Provide the [x, y] coordinate of the cell's center where the given text is located.  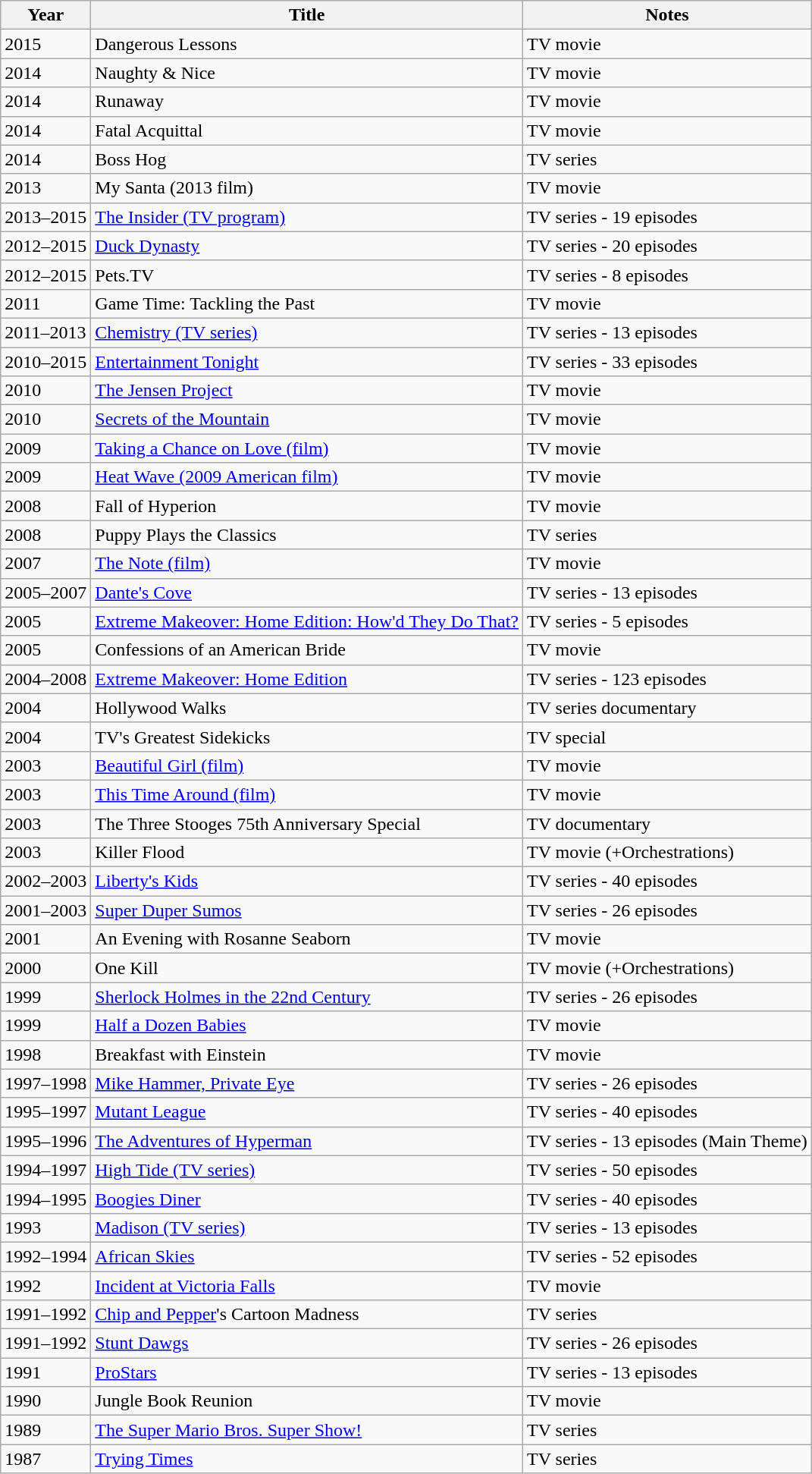
High Tide (TV series) [307, 1170]
Game Time: Tackling the Past [307, 303]
Madison (TV series) [307, 1227]
Killer Flood [307, 853]
Naughty & Nice [307, 73]
Dante's Cove [307, 592]
Notes [667, 15]
1994–1995 [45, 1199]
Chip and Pepper's Cartoon Madness [307, 1315]
Half a Dozen Babies [307, 1026]
Breakfast with Einstein [307, 1054]
2001–2003 [45, 910]
The Adventures of Hyperman [307, 1141]
Hollywood Walks [307, 708]
Heat Wave (2009 American film) [307, 477]
TV series - 123 episodes [667, 679]
1995–1996 [45, 1141]
Extreme Makeover: Home Edition: How'd They Do That? [307, 621]
2010–2015 [45, 362]
1997–1998 [45, 1083]
TV series - 33 episodes [667, 362]
Duck Dynasty [307, 246]
1987 [45, 1459]
2015 [45, 44]
1994–1997 [45, 1170]
2013 [45, 188]
The Insider (TV program) [307, 217]
Chemistry (TV series) [307, 332]
Boogies Diner [307, 1199]
This Time Around (film) [307, 794]
Title [307, 15]
2004–2008 [45, 679]
Mike Hammer, Private Eye [307, 1083]
TV documentary [667, 823]
Fall of Hyperion [307, 506]
TV series - 52 episodes [667, 1256]
2000 [45, 968]
Boss Hog [307, 159]
1993 [45, 1227]
TV special [667, 737]
ProStars [307, 1372]
Puppy Plays the Classics [307, 535]
Entertainment Tonight [307, 362]
TV series - 13 episodes (Main Theme) [667, 1141]
2005–2007 [45, 592]
TV series - 8 episodes [667, 275]
TV series - 19 episodes [667, 217]
Secrets of the Mountain [307, 420]
Year [45, 15]
2001 [45, 939]
TV series - 5 episodes [667, 621]
TV series - 20 episodes [667, 246]
Runaway [307, 102]
TV series - 50 episodes [667, 1170]
Mutant League [307, 1112]
1992 [45, 1286]
My Santa (2013 film) [307, 188]
2011 [45, 303]
1995–1997 [45, 1112]
The Three Stooges 75th Anniversary Special [307, 823]
Jungle Book Reunion [307, 1401]
2002–2003 [45, 882]
TV's Greatest Sidekicks [307, 737]
One Kill [307, 968]
1998 [45, 1054]
Super Duper Sumos [307, 910]
An Evening with Rosanne Seaborn [307, 939]
Incident at Victoria Falls [307, 1286]
Stunt Dawgs [307, 1344]
The Super Mario Bros. Super Show! [307, 1430]
Fatal Acquittal [307, 130]
Sherlock Holmes in the 22nd Century [307, 997]
2011–2013 [45, 332]
1990 [45, 1401]
1992–1994 [45, 1256]
Trying Times [307, 1459]
Confessions of an American Bride [307, 650]
Dangerous Lessons [307, 44]
2007 [45, 564]
Pets.TV [307, 275]
Beautiful Girl (film) [307, 765]
TV series documentary [667, 708]
African Skies [307, 1256]
Liberty's Kids [307, 882]
Taking a Chance on Love (film) [307, 448]
1989 [45, 1430]
The Jensen Project [307, 391]
Extreme Makeover: Home Edition [307, 679]
2013–2015 [45, 217]
1991 [45, 1372]
The Note (film) [307, 564]
